Pinpoint the cell where the given text exists, returning its [x, y] midpoint coordinate. 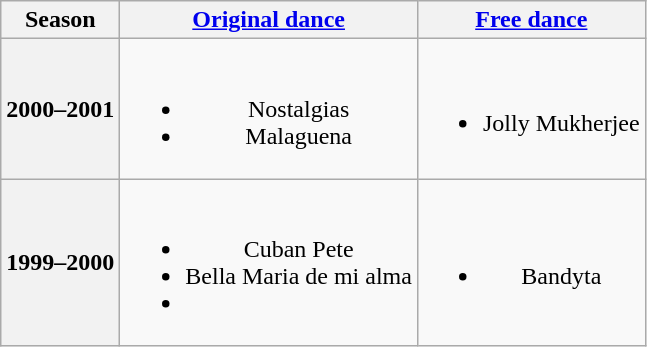
Season [60, 20]
Original dance [269, 20]
Cuban Pete Bella Maria de mi alma [269, 262]
Nostalgias Malaguena [269, 109]
1999–2000 [60, 262]
2000–2001 [60, 109]
Bandyta [531, 262]
Free dance [531, 20]
Jolly Mukherjee [531, 109]
